Pinpoint the cell where the given text exists, returning its [X, Y] midpoint coordinate. 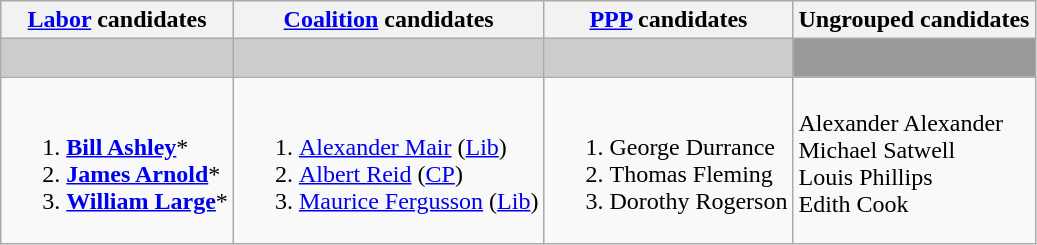
Coalition candidates [388, 20]
Ungrouped candidates [914, 20]
PPP candidates [668, 20]
Labor candidates [118, 20]
Alexander Alexander Michael Satwell Louis Phillips Edith Cook [914, 160]
Bill Ashley*James Arnold*William Large* [118, 160]
George DurranceThomas FlemingDorothy Rogerson [668, 160]
Alexander Mair (Lib)Albert Reid (CP)Maurice Fergusson (Lib) [388, 160]
